Locate the cell with the specified text and output its (X, Y) center coordinate. 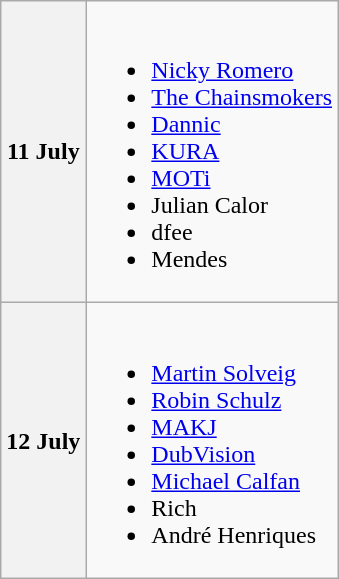
12 July (44, 440)
Martin SolveigRobin SchulzMAKJDubVisionMichael CalfanRichAndré Henriques (212, 440)
11 July (44, 152)
Nicky RomeroThe ChainsmokersDannicKURAMOTiJulian CalordfeeMendes (212, 152)
